Output the (x, y) coordinate of the center of the cell containing the given text.  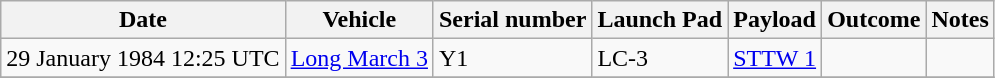
Outcome (874, 20)
Date (143, 20)
Vehicle (359, 20)
Long March 3 (359, 58)
STTW 1 (775, 58)
Launch Pad (660, 20)
Notes (960, 20)
29 January 1984 12:25 UTC (143, 58)
LC-3 (660, 58)
Serial number (512, 20)
Payload (775, 20)
Y1 (512, 58)
